Capture the cell that displays the provided text and extract its [x, y] central coordinate. 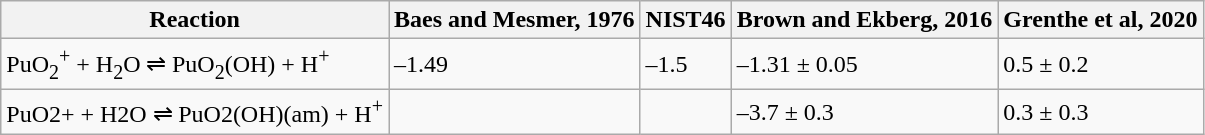
Grenthe et al, 2020 [1100, 20]
–1.5 [686, 64]
–1.49 [515, 64]
0.5 ± 0.2 [1100, 64]
Baes and Mesmer, 1976 [515, 20]
–1.31 ± 0.05 [864, 64]
Reaction [195, 20]
Brown and Ekberg, 2016 [864, 20]
NIST46 [686, 20]
0.3 ± 0.3 [1100, 112]
–3.7 ± 0.3 [864, 112]
PuO2+ + H2O ⇌ PuO2(OH) + H+ [195, 64]
PuO2+ + H2O ⇌ PuO2(OH)(am) + H+ [195, 112]
